Return the [x, y] coordinate for the center point of the cell that contains the specified text.  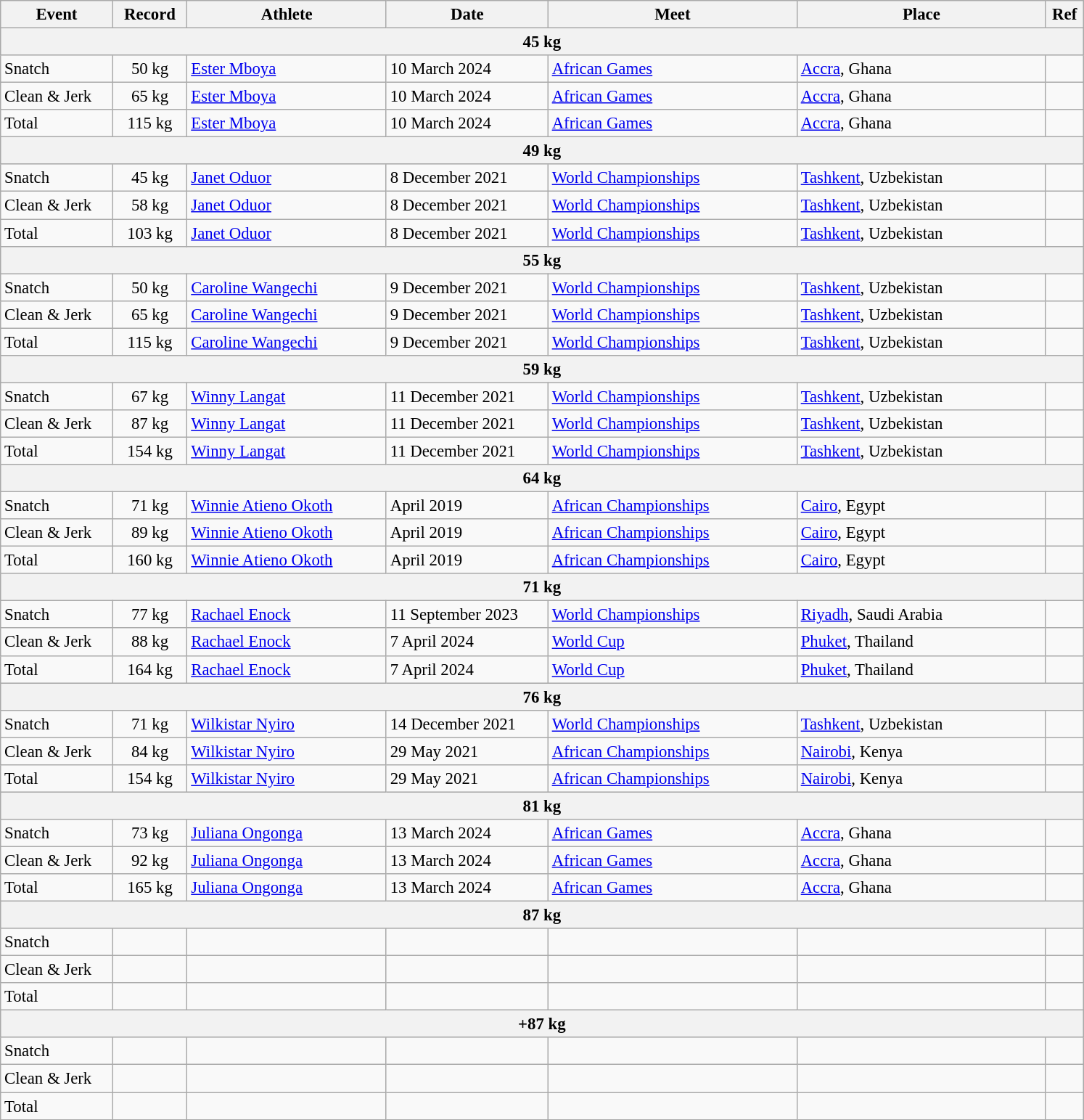
Riyadh, Saudi Arabia [921, 615]
Athlete [287, 15]
92 kg [149, 860]
58 kg [149, 205]
76 kg [542, 697]
165 kg [149, 888]
Record [149, 15]
88 kg [149, 642]
Date [467, 15]
67 kg [149, 396]
160 kg [149, 560]
81 kg [542, 806]
84 kg [149, 751]
73 kg [149, 833]
14 December 2021 [467, 724]
64 kg [542, 478]
103 kg [149, 233]
Meet [672, 15]
49 kg [542, 151]
Ref [1064, 15]
164 kg [149, 669]
+87 kg [542, 1024]
55 kg [542, 260]
77 kg [149, 615]
11 September 2023 [467, 615]
59 kg [542, 369]
Event [57, 15]
Place [921, 15]
89 kg [149, 533]
